From the cell containing the given text, extract its center point as [x, y] coordinate. 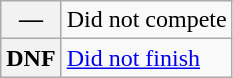
Did not finish [146, 58]
— [31, 20]
Did not compete [146, 20]
DNF [31, 58]
